Pinpoint the cell where the given text exists, returning its (X, Y) midpoint coordinate. 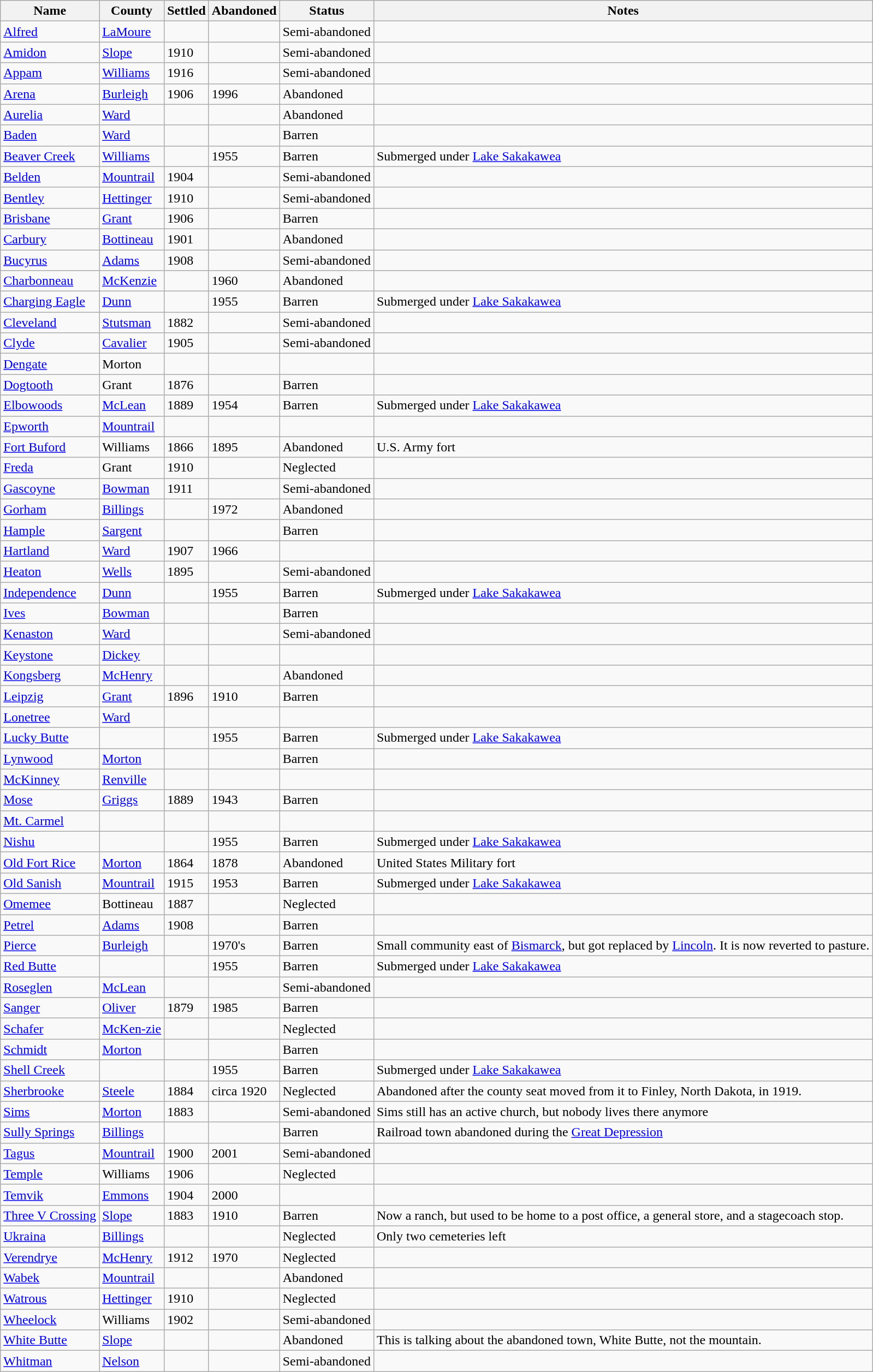
Arena (50, 94)
Steele (132, 1091)
Whitman (50, 1361)
Freda (50, 468)
1970's (244, 946)
Independence (50, 592)
Gorham (50, 509)
Watrous (50, 1299)
1882 (187, 323)
Wells (132, 571)
Shell Creek (50, 1070)
Belden (50, 177)
Temple (50, 1174)
1866 (187, 447)
Dogtooth (50, 385)
Nelson (132, 1361)
Small community east of Bismarck, but got replaced by Lincoln. It is now reverted to pasture. (623, 946)
1966 (244, 551)
1905 (187, 343)
1900 (187, 1153)
Now a ranch, but used to be home to a post office, a general store, and a stagecoach stop. (623, 1215)
Kongsberg (50, 676)
1901 (187, 239)
Renville (132, 779)
Abandoned after the county seat moved from it to Finley, North Dakota, in 1919. (623, 1091)
Settled (187, 11)
1878 (244, 862)
Railroad town abandoned during the Great Depression (623, 1132)
Epworth (50, 426)
1970 (244, 1257)
Ukraina (50, 1236)
Griggs (132, 800)
Amidon (50, 52)
McKen-zie (132, 1029)
Bentley (50, 198)
Dickey (132, 655)
Name (50, 11)
1985 (244, 1008)
Keystone (50, 655)
1887 (187, 904)
1953 (244, 883)
Old Sanish (50, 883)
Cavalier (132, 343)
Temvik (50, 1195)
Red Butte (50, 967)
Cleveland (50, 323)
Sully Springs (50, 1132)
Beaver Creek (50, 156)
Kenaston (50, 634)
Alfred (50, 32)
Omemee (50, 904)
White Butte (50, 1340)
McKenzie (132, 281)
1911 (187, 488)
1907 (187, 551)
Sargent (132, 530)
U.S. Army fort (623, 447)
Schmidt (50, 1049)
Aurelia (50, 115)
1972 (244, 509)
Lonetree (50, 717)
Notes (623, 11)
Clyde (50, 343)
Leipzig (50, 696)
1996 (244, 94)
Hartland (50, 551)
LaMoure (132, 32)
Verendrye (50, 1257)
Sims still has an active church, but nobody lives there anymore (623, 1112)
circa 1920 (244, 1091)
Mose (50, 800)
1943 (244, 800)
Sherbrooke (50, 1091)
Three V Crossing (50, 1215)
Lucky Butte (50, 738)
Hample (50, 530)
McKinney (50, 779)
2000 (244, 1195)
Heaton (50, 571)
Elbowoods (50, 405)
Appam (50, 73)
1954 (244, 405)
Bucyrus (50, 260)
Charbonneau (50, 281)
2001 (244, 1153)
Lynwood (50, 759)
Mt. Carmel (50, 821)
Stutsman (132, 323)
Old Fort Rice (50, 862)
Roseglen (50, 987)
Carbury (50, 239)
Wheelock (50, 1320)
Baden (50, 135)
1879 (187, 1008)
Fort Buford (50, 447)
Status (326, 11)
Gascoyne (50, 488)
Dengate (50, 364)
1876 (187, 385)
Wabek (50, 1278)
Pierce (50, 946)
1884 (187, 1091)
Only two cemeteries left (623, 1236)
Tagus (50, 1153)
1916 (187, 73)
1902 (187, 1320)
This is talking about the abandoned town, White Butte, not the mountain. (623, 1340)
Oliver (132, 1008)
1896 (187, 696)
Charging Eagle (50, 302)
Petrel (50, 925)
Schafer (50, 1029)
Brisbane (50, 218)
Ives (50, 613)
Sims (50, 1112)
1912 (187, 1257)
1864 (187, 862)
1915 (187, 883)
Sanger (50, 1008)
United States Military fort (623, 862)
1960 (244, 281)
Emmons (132, 1195)
County (132, 11)
Nishu (50, 842)
